Return (x, y) of the center of cell containing provided text 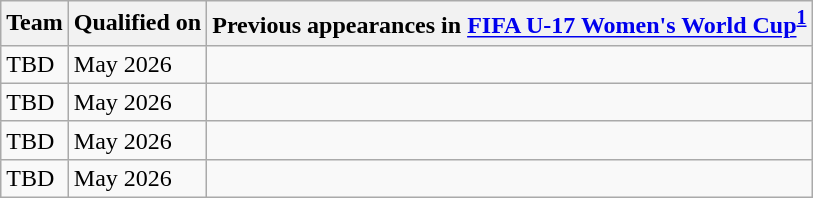
Team (35, 24)
Previous appearances in FIFA U-17 Women's World Cup1 (510, 24)
Qualified on (137, 24)
